Return the [x, y] coordinate for the center point of the cell that contains the specified text.  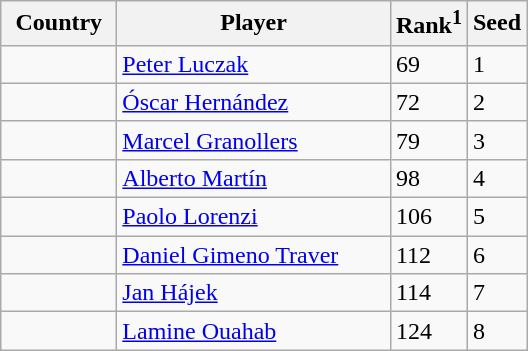
Paolo Lorenzi [254, 217]
Country [59, 24]
3 [496, 140]
7 [496, 293]
Player [254, 24]
72 [428, 102]
Daniel Gimeno Traver [254, 255]
8 [496, 331]
114 [428, 293]
1 [496, 64]
5 [496, 217]
Óscar Hernández [254, 102]
112 [428, 255]
Alberto Martín [254, 178]
98 [428, 178]
106 [428, 217]
69 [428, 64]
4 [496, 178]
Seed [496, 24]
Jan Hájek [254, 293]
6 [496, 255]
Lamine Ouahab [254, 331]
2 [496, 102]
Marcel Granollers [254, 140]
Peter Luczak [254, 64]
79 [428, 140]
Rank1 [428, 24]
124 [428, 331]
